Output the (x, y) coordinate of the center of the cell containing the given text.  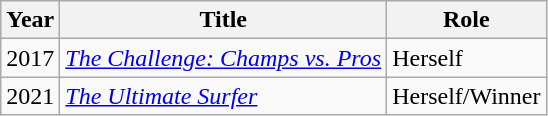
The Challenge: Champs vs. Pros (224, 58)
2017 (30, 58)
Herself/Winner (466, 96)
Role (466, 20)
Herself (466, 58)
2021 (30, 96)
The Ultimate Surfer (224, 96)
Title (224, 20)
Year (30, 20)
